Scan for the cell matching the given text and deliver its (x, y) coordinate at center. 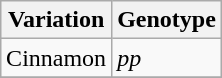
Variation (56, 20)
Genotype (167, 20)
Cinnamon (56, 58)
pp (167, 58)
